Extract the (X, Y) coordinate from the center of the cell holding the provided text.  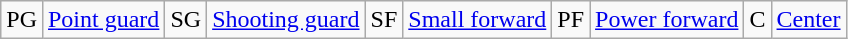
PG (22, 20)
SG (186, 20)
Power forward (667, 20)
PF (571, 20)
Small forward (478, 20)
SF (384, 20)
Center (808, 20)
C (758, 20)
Point guard (103, 20)
Shooting guard (286, 20)
